Pinpoint the cell where the given text exists, returning its (X, Y) midpoint coordinate. 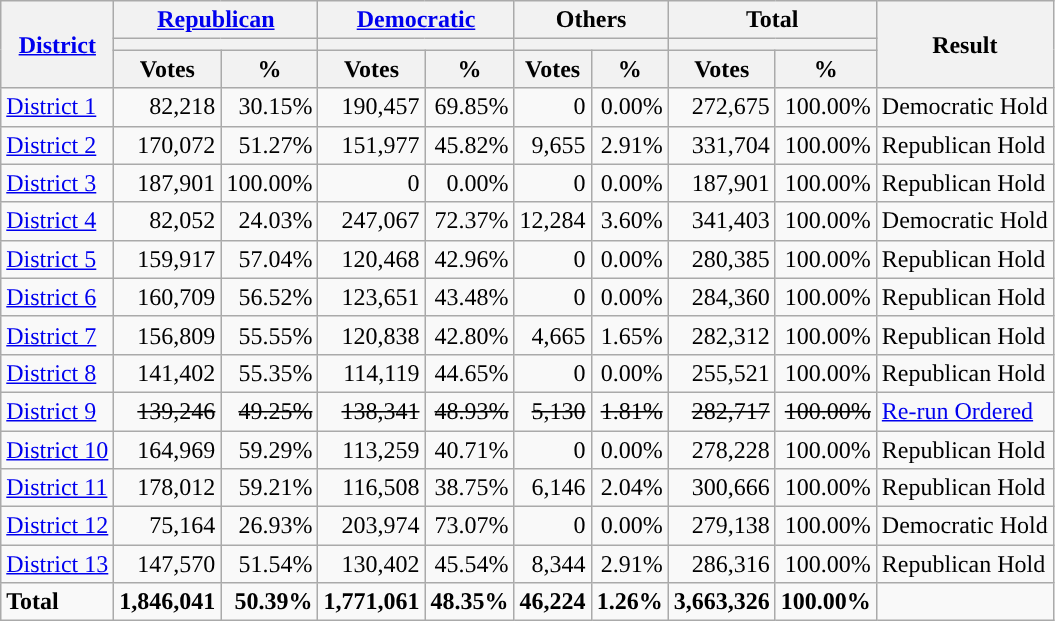
44.65% (470, 373)
1.26% (630, 602)
59.21% (270, 488)
Democratic (416, 20)
300,666 (722, 488)
56.52% (270, 297)
48.93% (470, 411)
147,570 (168, 564)
55.55% (270, 335)
282,312 (722, 335)
District 5 (58, 259)
51.54% (270, 564)
116,508 (372, 488)
120,838 (372, 335)
8,344 (552, 564)
43.48% (470, 297)
50.39% (270, 602)
Others (591, 20)
82,218 (168, 107)
160,709 (168, 297)
45.82% (470, 145)
120,468 (372, 259)
151,977 (372, 145)
District 10 (58, 449)
164,969 (168, 449)
178,012 (168, 488)
6,146 (552, 488)
1,771,061 (372, 602)
341,403 (722, 221)
2.04% (630, 488)
159,917 (168, 259)
138,341 (372, 411)
141,402 (168, 373)
130,402 (372, 564)
255,521 (722, 373)
District 13 (58, 564)
278,228 (722, 449)
69.85% (470, 107)
District 12 (58, 526)
1,846,041 (168, 602)
48.35% (470, 602)
5,130 (552, 411)
District 1 (58, 107)
District 8 (58, 373)
49.25% (270, 411)
26.93% (270, 526)
55.35% (270, 373)
District (58, 44)
12,284 (552, 221)
190,457 (372, 107)
59.29% (270, 449)
District 9 (58, 411)
District 6 (58, 297)
75,164 (168, 526)
114,119 (372, 373)
4,665 (552, 335)
District 11 (58, 488)
280,385 (722, 259)
40.71% (470, 449)
46,224 (552, 602)
286,316 (722, 564)
170,072 (168, 145)
284,360 (722, 297)
113,259 (372, 449)
247,067 (372, 221)
272,675 (722, 107)
42.96% (470, 259)
District 3 (58, 183)
45.54% (470, 564)
3.60% (630, 221)
156,809 (168, 335)
57.04% (270, 259)
District 2 (58, 145)
Re-run Ordered (964, 411)
282,717 (722, 411)
24.03% (270, 221)
42.80% (470, 335)
139,246 (168, 411)
72.37% (470, 221)
District 4 (58, 221)
District 7 (58, 335)
331,704 (722, 145)
123,651 (372, 297)
1.81% (630, 411)
Result (964, 44)
38.75% (470, 488)
3,663,326 (722, 602)
30.15% (270, 107)
9,655 (552, 145)
203,974 (372, 526)
51.27% (270, 145)
82,052 (168, 221)
279,138 (722, 526)
73.07% (470, 526)
1.65% (630, 335)
Republican (216, 20)
